For the text-containing cell, return its midpoint in (x, y) coordinate format. 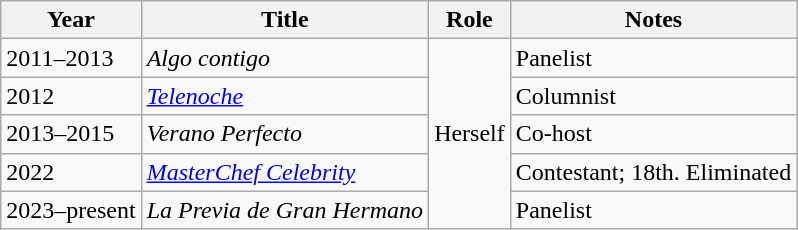
Role (470, 20)
La Previa de Gran Hermano (284, 210)
2012 (71, 96)
Algo contigo (284, 58)
2011–2013 (71, 58)
Year (71, 20)
2013–2015 (71, 134)
Contestant; 18th. Eliminated (653, 172)
2022 (71, 172)
2023–present (71, 210)
Telenoche (284, 96)
Title (284, 20)
Columnist (653, 96)
MasterChef Celebrity (284, 172)
Notes (653, 20)
Verano Perfecto (284, 134)
Herself (470, 134)
Co-host (653, 134)
